Identify which cell holds the provided text, then report its (X, Y) central coordinate. 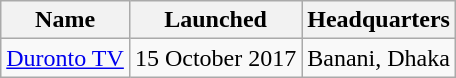
Banani, Dhaka (379, 58)
Launched (215, 20)
Headquarters (379, 20)
Duronto TV (66, 58)
15 October 2017 (215, 58)
Name (66, 20)
